Pinpoint the cell where the given text exists, returning its (X, Y) midpoint coordinate. 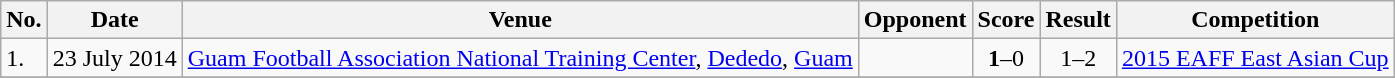
Date (114, 20)
1–0 (1006, 58)
Opponent (915, 20)
1–2 (1078, 58)
1. (24, 58)
Venue (520, 20)
Score (1006, 20)
No. (24, 20)
23 July 2014 (114, 58)
Result (1078, 20)
2015 EAFF East Asian Cup (1255, 58)
Competition (1255, 20)
Guam Football Association National Training Center, Dededo, Guam (520, 58)
